Provide the (X, Y) coordinate of the cell's center where the given text is located.  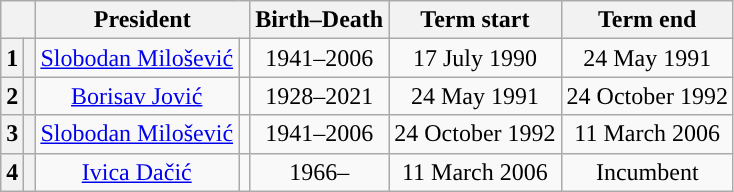
17 July 1990 (475, 58)
President (142, 20)
1966– (320, 172)
Incumbent (647, 172)
Ivica Dačić (137, 172)
Birth–Death (320, 20)
Borisav Jović (137, 96)
1928–2021 (320, 96)
2 (12, 96)
Term end (647, 20)
Term start (475, 20)
1 (12, 58)
4 (12, 172)
3 (12, 134)
